Detect which cell encompasses the target text, then output its (x, y) center coordinate. 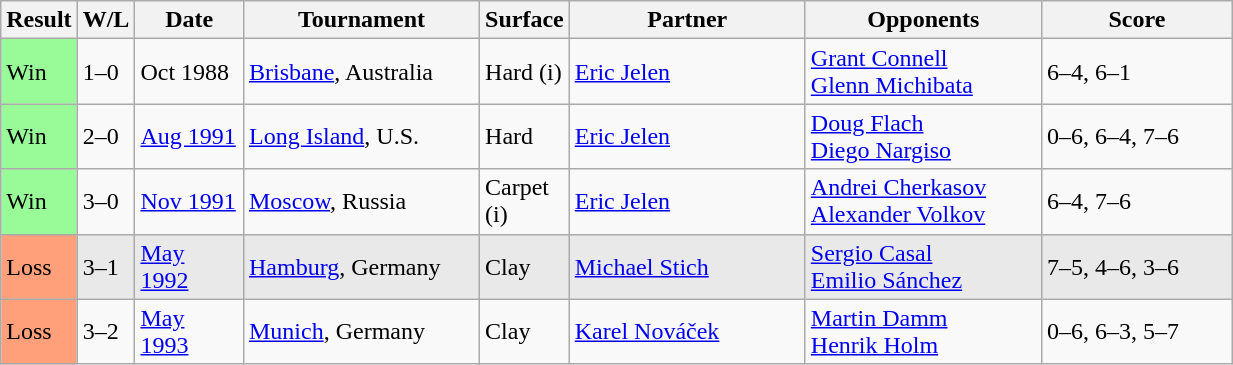
Aug 1991 (190, 136)
Score (1136, 20)
May 1993 (190, 332)
6–4, 7–6 (1136, 202)
Hard (i) (525, 72)
Hard (525, 136)
Tournament (361, 20)
Result (39, 20)
Opponents (923, 20)
3–0 (106, 202)
0–6, 6–4, 7–6 (1136, 136)
Long Island, U.S. (361, 136)
2–0 (106, 136)
Michael Stich (687, 266)
7–5, 4–6, 3–6 (1136, 266)
Partner (687, 20)
Hamburg, Germany (361, 266)
6–4, 6–1 (1136, 72)
Martin Damm Henrik Holm (923, 332)
Moscow, Russia (361, 202)
Grant Connell Glenn Michibata (923, 72)
Karel Nováček (687, 332)
Andrei Cherkasov Alexander Volkov (923, 202)
Oct 1988 (190, 72)
Doug Flach Diego Nargiso (923, 136)
Carpet (i) (525, 202)
3–2 (106, 332)
3–1 (106, 266)
Munich, Germany (361, 332)
W/L (106, 20)
0–6, 6–3, 5–7 (1136, 332)
Surface (525, 20)
Nov 1991 (190, 202)
Date (190, 20)
Sergio Casal Emilio Sánchez (923, 266)
Brisbane, Australia (361, 72)
May 1992 (190, 266)
1–0 (106, 72)
